Extract the (X, Y) coordinate from the center of the cell holding the provided text.  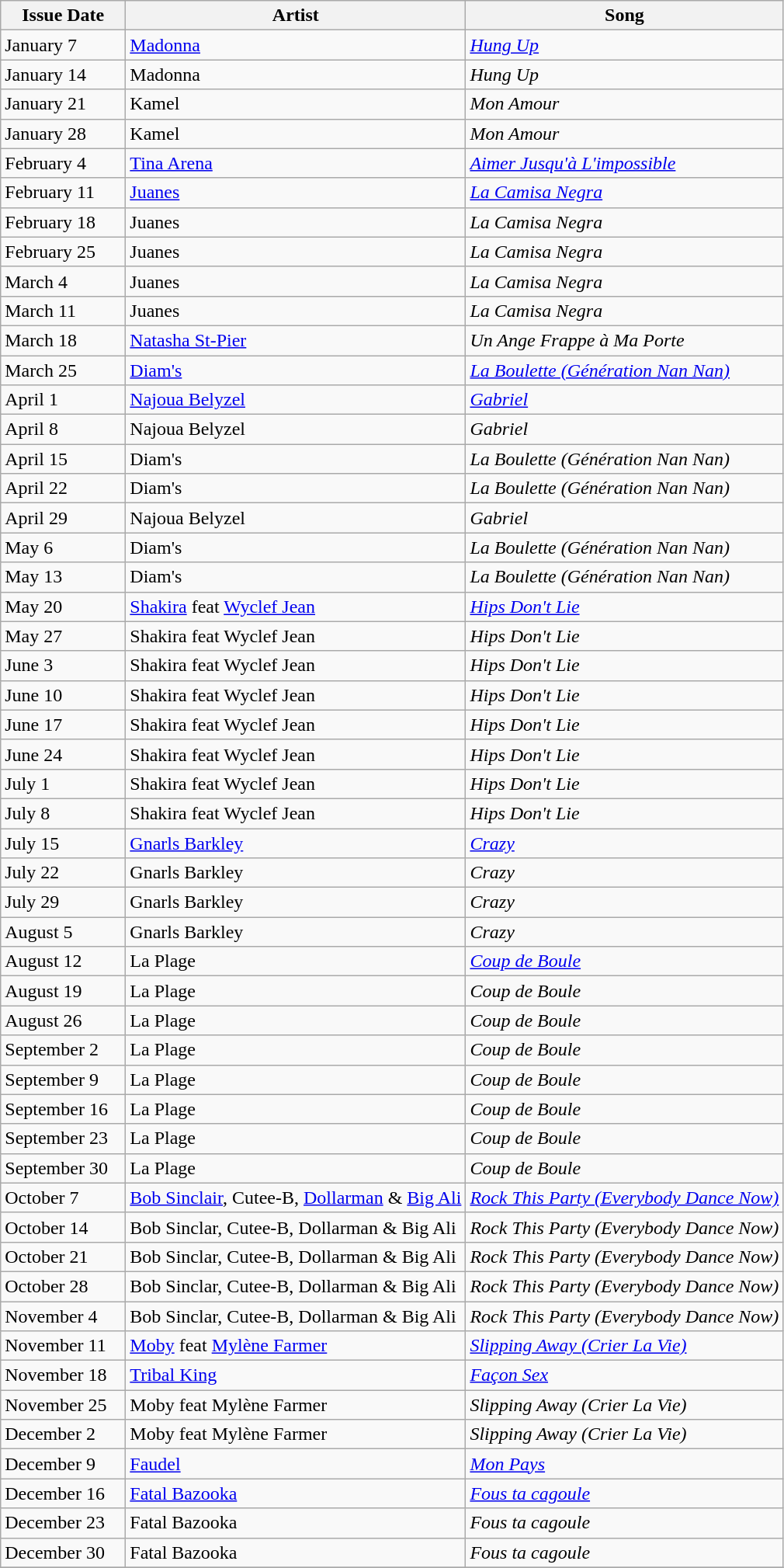
October 7 (64, 1198)
August 12 (64, 961)
May 27 (64, 636)
November 4 (64, 1316)
May 13 (64, 577)
Mon Pays (624, 1464)
April 29 (64, 518)
November 18 (64, 1375)
Artist (296, 16)
January 28 (64, 134)
June 3 (64, 666)
September 23 (64, 1139)
July 29 (64, 902)
February 25 (64, 252)
February 11 (64, 193)
Tribal King (296, 1375)
September 2 (64, 1050)
December 9 (64, 1464)
May 6 (64, 548)
December 2 (64, 1434)
December 16 (64, 1493)
February 18 (64, 222)
March 18 (64, 340)
July 22 (64, 873)
September 30 (64, 1168)
October 28 (64, 1286)
Natasha St-Pier (296, 340)
Tina Arena (296, 163)
November 11 (64, 1346)
August 19 (64, 991)
July 8 (64, 813)
December 23 (64, 1523)
June 10 (64, 695)
Faudel (296, 1464)
October 21 (64, 1257)
Un Ange Frappe à Ma Porte (624, 340)
November 25 (64, 1405)
May 20 (64, 607)
April 22 (64, 488)
October 14 (64, 1227)
March 11 (64, 311)
April 8 (64, 429)
March 25 (64, 370)
August 5 (64, 932)
September 9 (64, 1080)
July 1 (64, 784)
September 16 (64, 1109)
Aimer Jusqu'à L'impossible (624, 163)
December 30 (64, 1552)
April 15 (64, 459)
Issue Date (64, 16)
February 4 (64, 163)
June 17 (64, 725)
January 21 (64, 104)
January 14 (64, 75)
April 1 (64, 400)
January 7 (64, 45)
Façon Sex (624, 1375)
Song (624, 16)
March 4 (64, 281)
Bob Sinclair, Cutee-B, Dollarman & Big Ali (296, 1198)
July 15 (64, 843)
August 26 (64, 1020)
June 24 (64, 754)
